From the cell containing the given text, extract its center point as (x, y) coordinate. 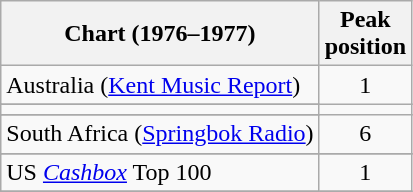
Australia (Kent Music Report) (160, 85)
US Cashbox Top 100 (160, 172)
6 (365, 134)
South Africa (Springbok Radio) (160, 134)
Chart (1976–1977) (160, 34)
Peakposition (365, 34)
